Capture the cell that displays the provided text and extract its (x, y) central coordinate. 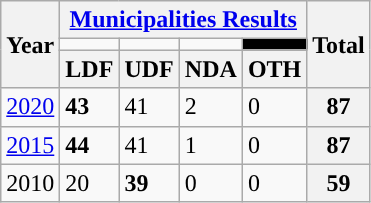
1 (210, 145)
2015 (30, 145)
NDA (210, 69)
20 (90, 183)
Municipalities Results (184, 20)
2020 (30, 107)
2010 (30, 183)
LDF (90, 69)
44 (90, 145)
OTH (274, 69)
43 (90, 107)
UDF (149, 69)
39 (149, 183)
Year (30, 44)
Total (339, 44)
2 (210, 107)
59 (339, 183)
